Locate the cell with the specified text and output its (X, Y) center coordinate. 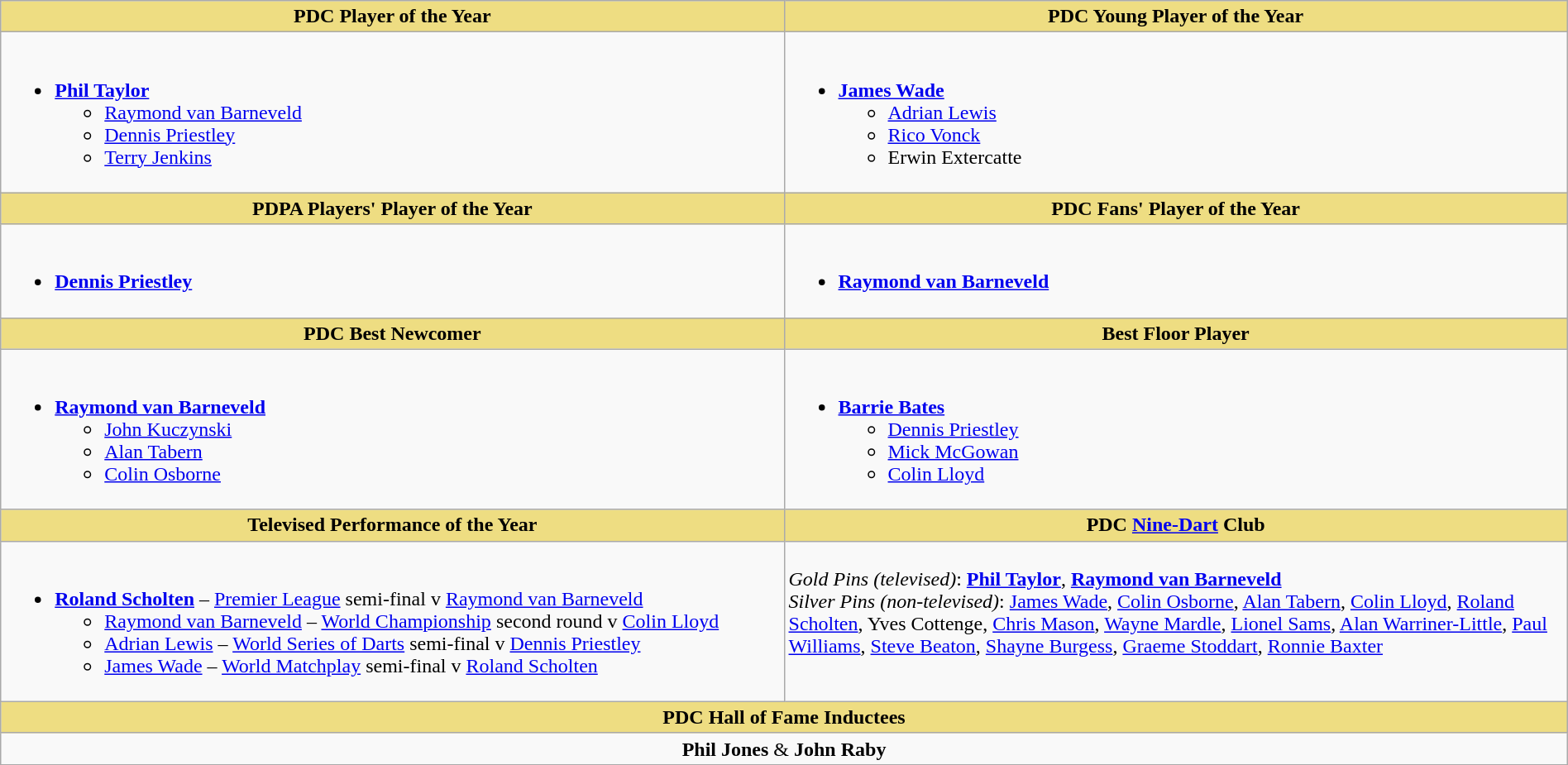
PDC Young Player of the Year (1176, 17)
Raymond van Barneveld (1176, 271)
PDC Player of the Year (392, 17)
Dennis Priestley (392, 271)
PDC Fans' Player of the Year (1176, 208)
PDPA Players' Player of the Year (392, 208)
Best Floor Player (1176, 333)
PDC Nine-Dart Club (1176, 525)
James WadeAdrian LewisRico VonckErwin Extercatte (1176, 112)
PDC Best Newcomer (392, 333)
PDC Hall of Fame Inductees (784, 717)
Barrie BatesDennis PriestleyMick McGowanColin Lloyd (1176, 429)
Televised Performance of the Year (392, 525)
Phil TaylorRaymond van BarneveldDennis PriestleyTerry Jenkins (392, 112)
Raymond van BarneveldJohn KuczynskiAlan TabernColin Osborne (392, 429)
Phil Jones & John Raby (784, 748)
